For the text-containing cell, return its midpoint in [x, y] coordinate format. 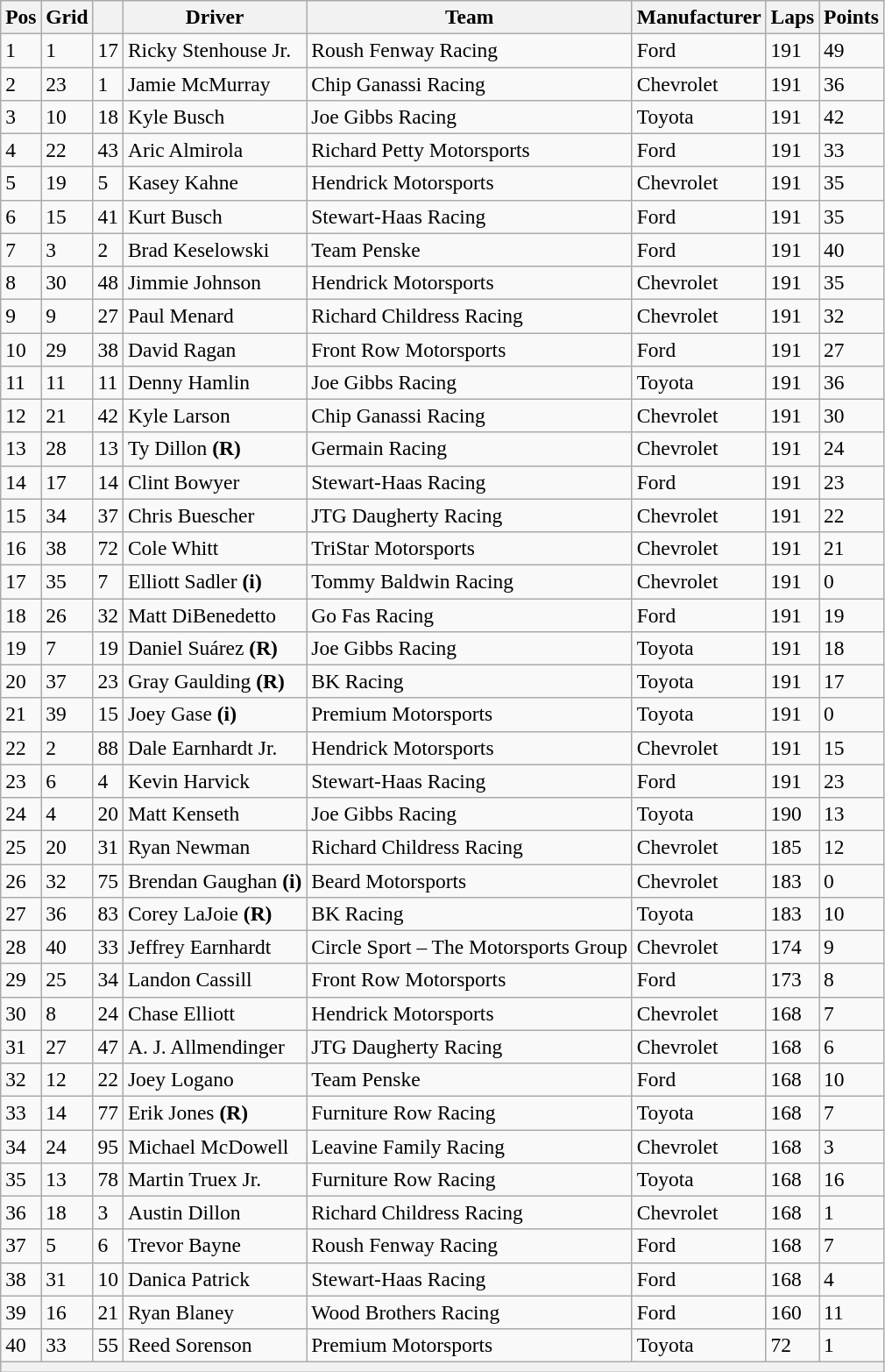
Aric Almirola [214, 150]
Gray Gaulding (R) [214, 681]
Beard Motorsports [470, 880]
Martin Truex Jr. [214, 1179]
174 [792, 947]
83 [108, 913]
Daniel Suárez (R) [214, 648]
Brendan Gaughan (i) [214, 880]
Laps [792, 17]
Jimmie Johnson [214, 282]
Kyle Larson [214, 416]
Matt DiBenedetto [214, 615]
Jeffrey Earnhardt [214, 947]
Pos [21, 17]
Points [852, 17]
Joey Gase (i) [214, 714]
55 [108, 1345]
Circle Sport – The Motorsports Group [470, 947]
95 [108, 1146]
Kyle Busch [214, 117]
190 [792, 814]
Erik Jones (R) [214, 1113]
Matt Kenseth [214, 814]
Joey Logano [214, 1079]
Brad Keselowski [214, 250]
Elliott Sadler (i) [214, 581]
Dale Earnhardt Jr. [214, 748]
Paul Menard [214, 316]
Tommy Baldwin Racing [470, 581]
A. J. Allmendinger [214, 1047]
Kurt Busch [214, 217]
Trevor Bayne [214, 1246]
Michael McDowell [214, 1146]
Landon Cassill [214, 980]
Leavine Family Racing [470, 1146]
Germain Racing [470, 449]
173 [792, 980]
77 [108, 1113]
Austin Dillon [214, 1212]
TriStar Motorsports [470, 548]
Wood Brothers Racing [470, 1312]
Manufacturer [699, 17]
47 [108, 1047]
160 [792, 1312]
Grid [67, 17]
88 [108, 748]
Kevin Harvick [214, 781]
41 [108, 217]
Chase Elliott [214, 1013]
Ryan Newman [214, 847]
Chris Buescher [214, 515]
Ricky Stenhouse Jr. [214, 50]
Ryan Blaney [214, 1312]
49 [852, 50]
Corey LaJoie (R) [214, 913]
Driver [214, 17]
David Ragan [214, 349]
Danica Patrick [214, 1279]
Cole Whitt [214, 548]
Kasey Kahne [214, 183]
43 [108, 150]
Ty Dillon (R) [214, 449]
Go Fas Racing [470, 615]
185 [792, 847]
Denny Hamlin [214, 382]
Reed Sorenson [214, 1345]
Richard Petty Motorsports [470, 150]
48 [108, 282]
Jamie McMurray [214, 83]
Clint Bowyer [214, 482]
78 [108, 1179]
Team [470, 17]
75 [108, 880]
